Output the (x, y) coordinate of the center of the cell containing the given text.  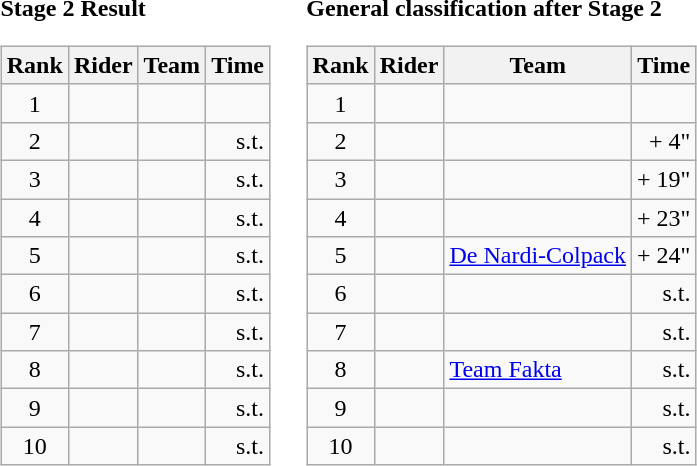
+ 4" (664, 141)
+ 24" (664, 256)
Team Fakta (538, 370)
+ 23" (664, 217)
+ 19" (664, 179)
De Nardi-Colpack (538, 256)
